Return the (x, y) coordinate for the center point of the cell that contains the specified text.  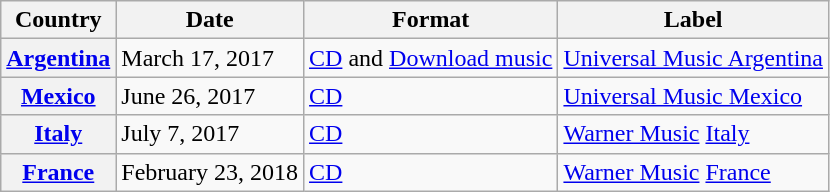
June 26, 2017 (210, 96)
France (58, 172)
CD and Download music (431, 58)
Country (58, 20)
July 7, 2017 (210, 134)
Argentina (58, 58)
Universal Music Mexico (694, 96)
Date (210, 20)
Universal Music Argentina (694, 58)
March 17, 2017 (210, 58)
Format (431, 20)
Label (694, 20)
Warner Music France (694, 172)
Warner Music Italy (694, 134)
Mexico (58, 96)
February 23, 2018 (210, 172)
Italy (58, 134)
